Pinpoint the cell where the given text exists, returning its (X, Y) midpoint coordinate. 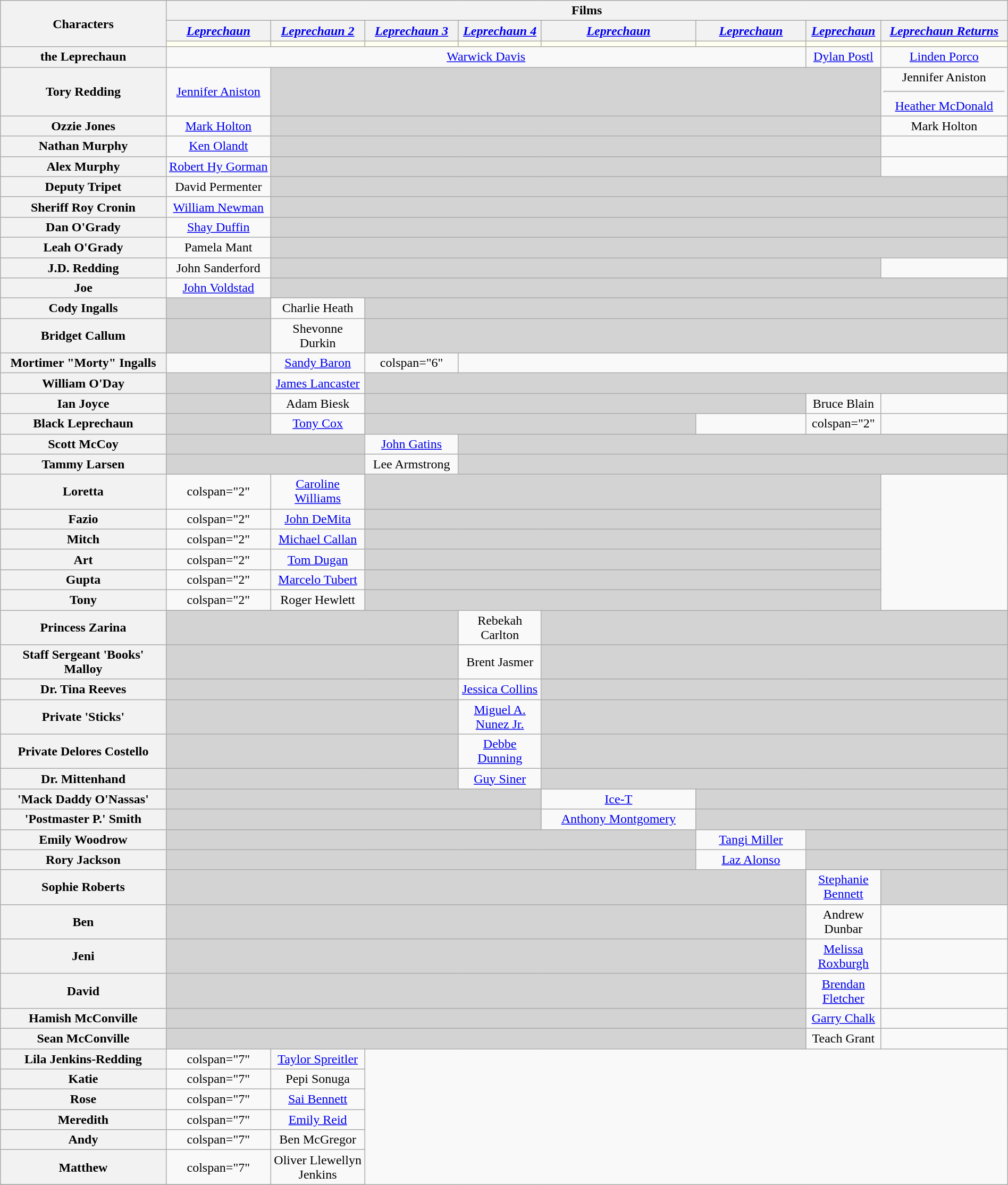
Cody Ingalls (83, 308)
Laz Alonso (751, 860)
Anthony Montgomery (619, 819)
John DeMita (317, 519)
Hamish McConville (83, 1018)
Jennifer Aniston (218, 91)
John Sanderford (218, 267)
Staff Sergeant 'Books' Malloy (83, 662)
Sophie Roberts (83, 887)
Leprechaun Returns (944, 31)
James Lancaster (317, 383)
Deputy Tripet (83, 187)
Princess Zarina (83, 627)
Bruce Blain (843, 404)
Linden Porco (944, 57)
Miguel A. Nunez Jr. (500, 717)
Sheriff Roy Cronin (83, 207)
Tom Dugan (317, 559)
Tammy Larsen (83, 464)
Adam Biesk (317, 404)
Brent Jasmer (500, 662)
Tony Cox (317, 424)
Brendan Fletcher (843, 991)
Ben McGregor (317, 1140)
Charlie Heath (317, 308)
Dylan Postl (843, 57)
David Permenter (218, 187)
Rose (83, 1099)
'Mack Daddy O'Nassas' (83, 799)
Private 'Sticks' (83, 717)
Oliver Llewellyn Jenkins (317, 1167)
Robert Hy Gorman (218, 166)
Scott McCoy (83, 444)
Ian Joyce (83, 404)
Loretta (83, 491)
Sai Bennett (317, 1099)
Caroline Williams (317, 491)
Ben (83, 922)
Matthew (83, 1167)
Emily Woodrow (83, 839)
Mitch (83, 539)
'Postmaster P.' Smith (83, 819)
Guy Siner (500, 779)
Tony (83, 600)
Meredith (83, 1120)
Fazio (83, 519)
John Voldstad (218, 288)
Katie (83, 1079)
Films (587, 11)
William O'Day (83, 383)
Pepi Sonuga (317, 1079)
Private Delores Costello (83, 752)
Joe (83, 288)
Jennifer AnistonHeather McDonald (944, 91)
Black Leprechaun (83, 424)
Pamela Mant (218, 247)
Sandy Baron (317, 363)
Bridget Callum (83, 336)
Teach Grant (843, 1038)
John Gatins (411, 444)
Lila Jenkins-Redding (83, 1058)
Andrew Dunbar (843, 922)
Leprechaun 4 (500, 31)
the Leprechaun (83, 57)
Marcelo Tubert (317, 579)
Ken Olandt (218, 146)
Leprechaun 2 (317, 31)
Sean McConville (83, 1038)
Garry Chalk (843, 1018)
Lee Armstrong (411, 464)
David (83, 991)
J.D. Redding (83, 267)
Stephanie Bennett (843, 887)
Tory Redding (83, 91)
colspan="6" (411, 363)
Melissa Roxburgh (843, 956)
Leah O'Grady (83, 247)
Characters (83, 23)
Dr. Tina Reeves (83, 690)
Michael Callan (317, 539)
Dr. Mittenhand (83, 779)
Tangi Miller (751, 839)
Leprechaun 3 (411, 31)
Andy (83, 1140)
Ice-T (619, 799)
Taylor Spreitler (317, 1058)
Mortimer "Morty" Ingalls (83, 363)
Warwick Davis (486, 57)
Roger Hewlett (317, 600)
William Newman (218, 207)
Jeni (83, 956)
Rebekah Carlton (500, 627)
Dan O'Grady (83, 227)
Rory Jackson (83, 860)
Shay Duffin (218, 227)
Art (83, 559)
Ozzie Jones (83, 126)
Gupta (83, 579)
Emily Reid (317, 1120)
Jessica Collins (500, 690)
Nathan Murphy (83, 146)
Shevonne Durkin (317, 336)
Debbe Dunning (500, 752)
Alex Murphy (83, 166)
